Find where the given text appears and provide that cell's center as (x, y) coordinate. 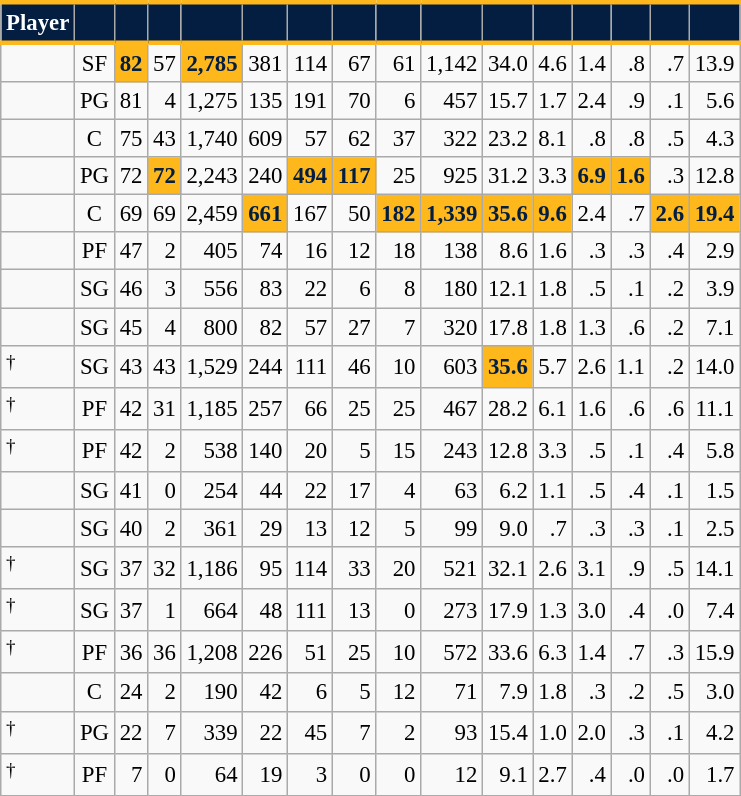
8 (398, 289)
191 (310, 101)
15 (398, 451)
62 (354, 139)
538 (212, 451)
405 (212, 251)
1,186 (212, 568)
47 (130, 251)
254 (212, 491)
48 (266, 610)
66 (310, 408)
8.6 (508, 251)
257 (266, 408)
9.0 (508, 528)
71 (452, 693)
2,459 (212, 214)
361 (212, 528)
41 (130, 491)
13.9 (714, 62)
32 (164, 568)
93 (452, 732)
63 (452, 491)
2.7 (552, 774)
320 (452, 327)
11.1 (714, 408)
6.2 (508, 491)
64 (212, 774)
273 (452, 610)
1.0 (552, 732)
81 (130, 101)
381 (266, 62)
243 (452, 451)
182 (398, 214)
17 (354, 491)
29 (266, 528)
1.5 (714, 491)
16 (310, 251)
33.6 (508, 652)
19.4 (714, 214)
6.3 (552, 652)
95 (266, 568)
494 (310, 176)
240 (266, 176)
609 (266, 139)
925 (452, 176)
8.1 (552, 139)
14.1 (714, 568)
572 (452, 652)
603 (452, 366)
5.6 (714, 101)
17.9 (508, 610)
4.6 (552, 62)
226 (266, 652)
61 (398, 62)
1,142 (452, 62)
2.9 (714, 251)
4.3 (714, 139)
12.1 (508, 289)
1,740 (212, 139)
661 (266, 214)
1 (164, 610)
SF (95, 62)
167 (310, 214)
2,785 (212, 62)
23.2 (508, 139)
44 (266, 491)
19 (266, 774)
14.0 (714, 366)
15.7 (508, 101)
40 (130, 528)
4.2 (714, 732)
135 (266, 101)
521 (452, 568)
5.8 (714, 451)
3.1 (592, 568)
32.1 (508, 568)
2.5 (714, 528)
18 (398, 251)
7.4 (714, 610)
27 (354, 327)
5.7 (552, 366)
28.2 (508, 408)
7.1 (714, 327)
75 (130, 139)
180 (452, 289)
244 (266, 366)
70 (354, 101)
15.9 (714, 652)
74 (266, 251)
9.1 (508, 774)
24 (130, 693)
33 (354, 568)
339 (212, 732)
3.9 (714, 289)
322 (452, 139)
31.2 (508, 176)
9.6 (552, 214)
15.4 (508, 732)
800 (212, 327)
51 (310, 652)
190 (212, 693)
6.9 (592, 176)
83 (266, 289)
99 (452, 528)
34.0 (508, 62)
6.1 (552, 408)
457 (452, 101)
7.9 (508, 693)
17.8 (508, 327)
467 (452, 408)
556 (212, 289)
138 (452, 251)
117 (354, 176)
1,185 (212, 408)
664 (212, 610)
50 (354, 214)
31 (164, 408)
2,243 (212, 176)
2.0 (592, 732)
1,339 (452, 214)
1,529 (212, 366)
1,275 (212, 101)
67 (354, 62)
Player (38, 22)
1,208 (212, 652)
140 (266, 451)
